Locate the cell with the specified text and output its (x, y) center coordinate. 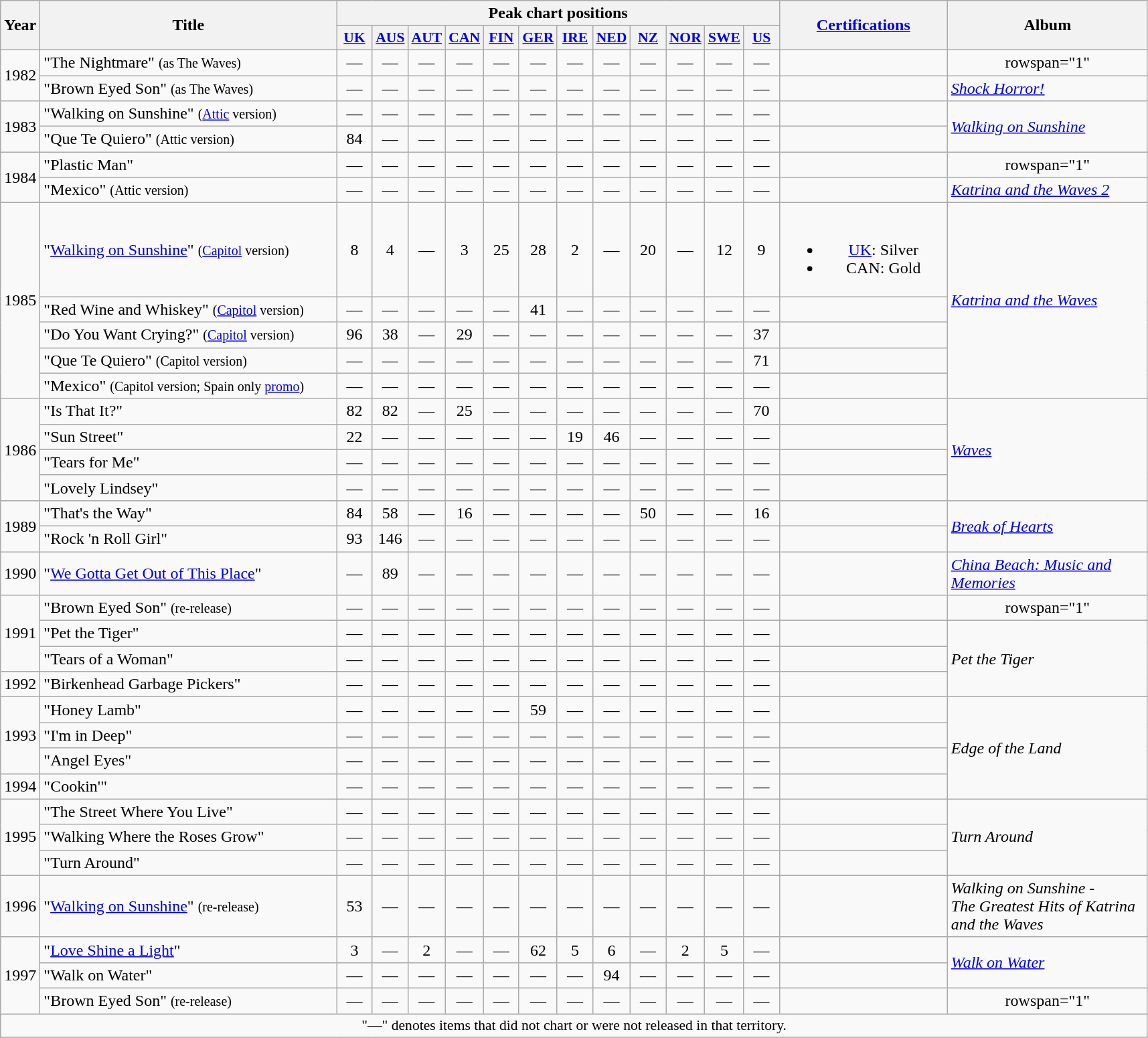
"Rock 'n Roll Girl" (189, 538)
62 (538, 950)
1984 (20, 177)
"I'm in Deep" (189, 735)
"Red Wine and Whiskey" (Capitol version) (189, 309)
SWE (724, 38)
1990 (20, 573)
71 (762, 360)
41 (538, 309)
1983 (20, 127)
1995 (20, 837)
1991 (20, 634)
"Mexico" (Attic version) (189, 190)
1989 (20, 526)
4 (390, 250)
"The Nightmare" (as The Waves) (189, 62)
AUT (427, 38)
"Tears of a Woman" (189, 659)
Edge of the Land (1047, 748)
UK (355, 38)
Peak chart positions (558, 13)
"Pet the Tiger" (189, 634)
Turn Around (1047, 837)
93 (355, 538)
Katrina and the Waves 2 (1047, 190)
96 (355, 335)
Title (189, 25)
1986 (20, 449)
"Birkenhead Garbage Pickers" (189, 684)
IRE (574, 38)
Shock Horror! (1047, 88)
CAN (465, 38)
146 (390, 538)
1997 (20, 975)
Break of Hearts (1047, 526)
Katrina and the Waves (1047, 301)
"That's the Way" (189, 513)
12 (724, 250)
"Walking on Sunshine" (Attic version) (189, 114)
"Que Te Quiero" (Capitol version) (189, 360)
46 (612, 437)
Walk on Water (1047, 962)
Walking on Sunshine - The Greatest Hits of Katrina and the Waves (1047, 906)
"Is That It?" (189, 411)
NED (612, 38)
NZ (648, 38)
"Plastic Man" (189, 165)
"The Street Where You Live" (189, 812)
1992 (20, 684)
"Walking on Sunshine" (re-release) (189, 906)
Year (20, 25)
22 (355, 437)
"Tears for Me" (189, 462)
"—" denotes items that did not chart or were not released in that territory. (574, 1026)
UK: SilverCAN: Gold (864, 250)
"We Gotta Get Out of This Place" (189, 573)
38 (390, 335)
29 (465, 335)
"Do You Want Crying?" (Capitol version) (189, 335)
50 (648, 513)
US (762, 38)
1994 (20, 786)
Pet the Tiger (1047, 659)
Waves (1047, 449)
1985 (20, 301)
Album (1047, 25)
89 (390, 573)
8 (355, 250)
1993 (20, 735)
20 (648, 250)
9 (762, 250)
6 (612, 950)
"Walking Where the Roses Grow" (189, 837)
53 (355, 906)
"Brown Eyed Son" (as The Waves) (189, 88)
28 (538, 250)
70 (762, 411)
Walking on Sunshine (1047, 127)
Certifications (864, 25)
58 (390, 513)
"Que Te Quiero" (Attic version) (189, 139)
"Love Shine a Light" (189, 950)
FIN (501, 38)
GER (538, 38)
AUS (390, 38)
"Walk on Water" (189, 975)
"Mexico" (Capitol version; Spain only promo) (189, 386)
China Beach: Music and Memories (1047, 573)
"Sun Street" (189, 437)
"Cookin'" (189, 786)
"Lovely Lindsey" (189, 488)
1996 (20, 906)
19 (574, 437)
"Walking on Sunshine" (Capitol version) (189, 250)
"Angel Eyes" (189, 761)
"Turn Around" (189, 863)
94 (612, 975)
NOR (685, 38)
37 (762, 335)
1982 (20, 75)
59 (538, 710)
"Honey Lamb" (189, 710)
